Detect which cell encompasses the target text, then output its [X, Y] center coordinate. 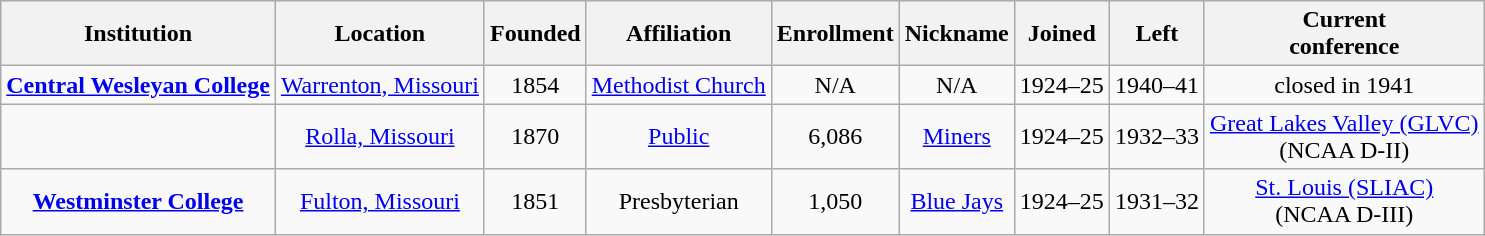
1940–41 [1156, 85]
Currentconference [1344, 34]
1854 [535, 85]
Miners [956, 136]
Enrollment [835, 34]
Public [678, 136]
Left [1156, 34]
Founded [535, 34]
1932–33 [1156, 136]
Great Lakes Valley (GLVC)(NCAA D-II) [1344, 136]
Warrenton, Missouri [380, 85]
Presbyterian [678, 202]
Affiliation [678, 34]
Blue Jays [956, 202]
Nickname [956, 34]
Fulton, Missouri [380, 202]
1931–32 [1156, 202]
1851 [535, 202]
Central Wesleyan College [138, 85]
Methodist Church [678, 85]
1870 [535, 136]
Institution [138, 34]
1,050 [835, 202]
Westminster College [138, 202]
closed in 1941 [1344, 85]
6,086 [835, 136]
Rolla, Missouri [380, 136]
St. Louis (SLIAC)(NCAA D-III) [1344, 202]
Location [380, 34]
Joined [1062, 34]
